Locate the cell with the specified text and output its [X, Y] center coordinate. 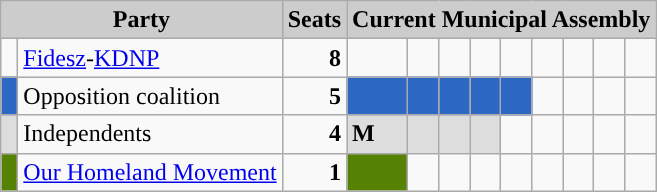
M [378, 134]
Fidesz-KDNP [150, 58]
Our Homeland Movement [150, 172]
Opposition coalition [150, 96]
Party [142, 20]
8 [314, 58]
Current Municipal Assembly [502, 20]
Seats [314, 20]
Independents [150, 134]
1 [314, 172]
4 [314, 134]
5 [314, 96]
